Detect which cell encompasses the target text, then output its [x, y] center coordinate. 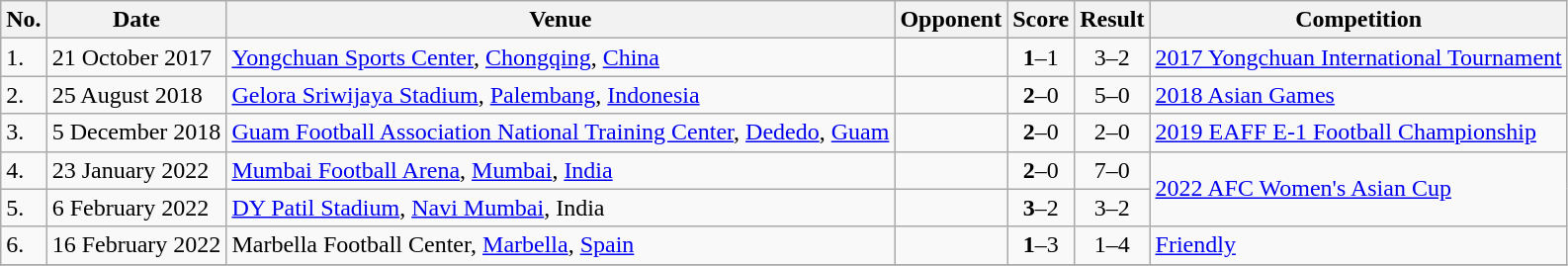
Yongchuan Sports Center, Chongqing, China [561, 57]
4. [24, 170]
3. [24, 133]
1. [24, 57]
2019 EAFF E-1 Football Championship [1358, 133]
5–0 [1112, 95]
5 December 2018 [136, 133]
Venue [561, 20]
25 August 2018 [136, 95]
DY Patil Stadium, Navi Mumbai, India [561, 208]
2017 Yongchuan International Tournament [1358, 57]
Mumbai Football Arena, Mumbai, India [561, 170]
Result [1112, 20]
Date [136, 20]
23 January 2022 [136, 170]
6 February 2022 [136, 208]
Guam Football Association National Training Center, Dededo, Guam [561, 133]
5. [24, 208]
No. [24, 20]
7–0 [1112, 170]
2022 AFC Women's Asian Cup [1358, 189]
2. [24, 95]
1–1 [1041, 57]
Friendly [1358, 245]
2018 Asian Games [1358, 95]
16 February 2022 [136, 245]
Gelora Sriwijaya Stadium, Palembang, Indonesia [561, 95]
Score [1041, 20]
21 October 2017 [136, 57]
Opponent [951, 20]
1–3 [1041, 245]
1–4 [1112, 245]
6. [24, 245]
Competition [1358, 20]
Marbella Football Center, Marbella, Spain [561, 245]
